Return the [X, Y] coordinate for the center point of the cell that contains the specified text.  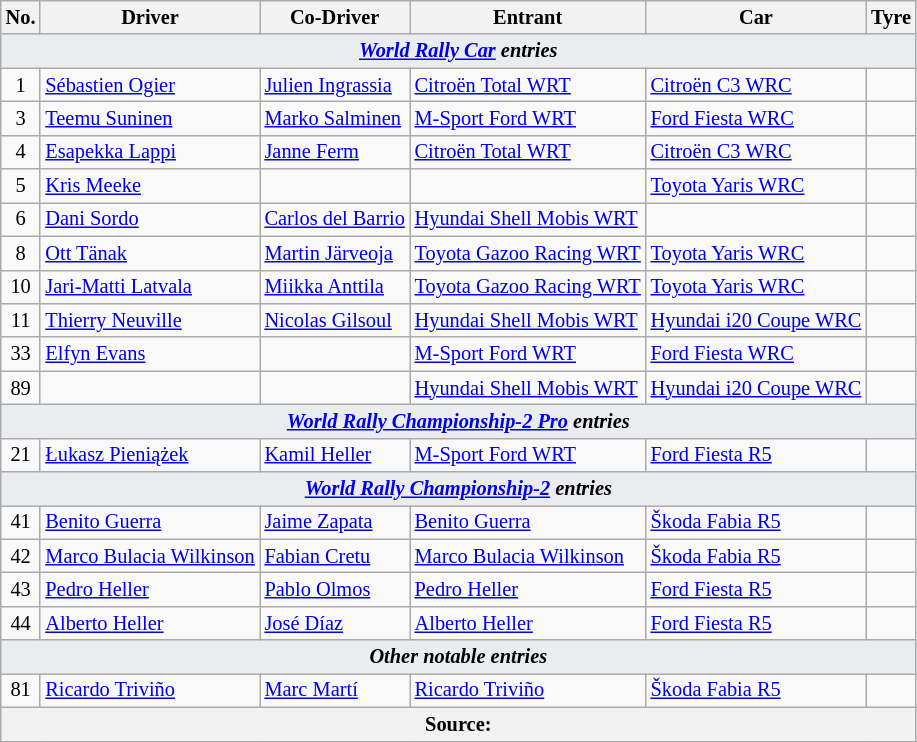
Pablo Olmos [335, 589]
Jaime Zapata [335, 522]
Julien Ingrassia [335, 85]
Martin Järveoja [335, 253]
Fabian Cretu [335, 556]
5 [21, 186]
33 [21, 354]
Sébastien Ogier [150, 85]
21 [21, 455]
Janne Ferm [335, 152]
89 [21, 388]
Nicolas Gilsoul [335, 320]
Dani Sordo [150, 219]
43 [21, 589]
81 [21, 690]
No. [21, 17]
4 [21, 152]
6 [21, 219]
3 [21, 118]
Entrant [528, 17]
Co-Driver [335, 17]
8 [21, 253]
Driver [150, 17]
Carlos del Barrio [335, 219]
Source: [458, 724]
Car [756, 17]
Teemu Suninen [150, 118]
1 [21, 85]
Tyre [891, 17]
Ott Tänak [150, 253]
Elfyn Evans [150, 354]
World Rally Championship-2 entries [458, 489]
Marko Salminen [335, 118]
Kamil Heller [335, 455]
Other notable entries [458, 657]
42 [21, 556]
41 [21, 522]
World Rally Championship-2 Pro entries [458, 421]
Kris Meeke [150, 186]
José Díaz [335, 623]
10 [21, 287]
Jari-Matti Latvala [150, 287]
Miikka Anttila [335, 287]
Esapekka Lappi [150, 152]
Thierry Neuville [150, 320]
Marc Martí [335, 690]
11 [21, 320]
44 [21, 623]
World Rally Car entries [458, 51]
Łukasz Pieniążek [150, 455]
